Determine the (x, y) coordinate at the center of the cell enclosing the given text.  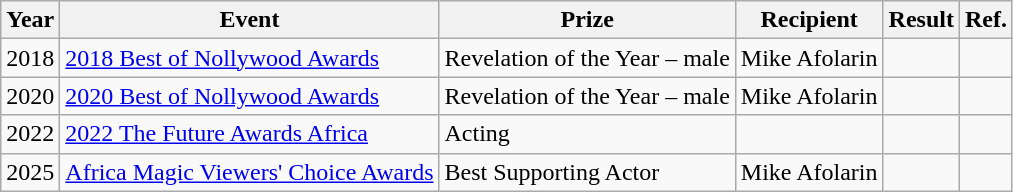
2018 Best of Nollywood Awards (250, 58)
Year (30, 20)
Best Supporting Actor (587, 172)
2018 (30, 58)
Event (250, 20)
Africa Magic Viewers' Choice Awards (250, 172)
Prize (587, 20)
2022 The Future Awards Africa (250, 134)
2025 (30, 172)
Result (921, 20)
2022 (30, 134)
Recipient (809, 20)
2020 (30, 96)
2020 Best of Nollywood Awards (250, 96)
Acting (587, 134)
Ref. (986, 20)
